Find where the given text appears and provide that cell's center as [X, Y] coordinate. 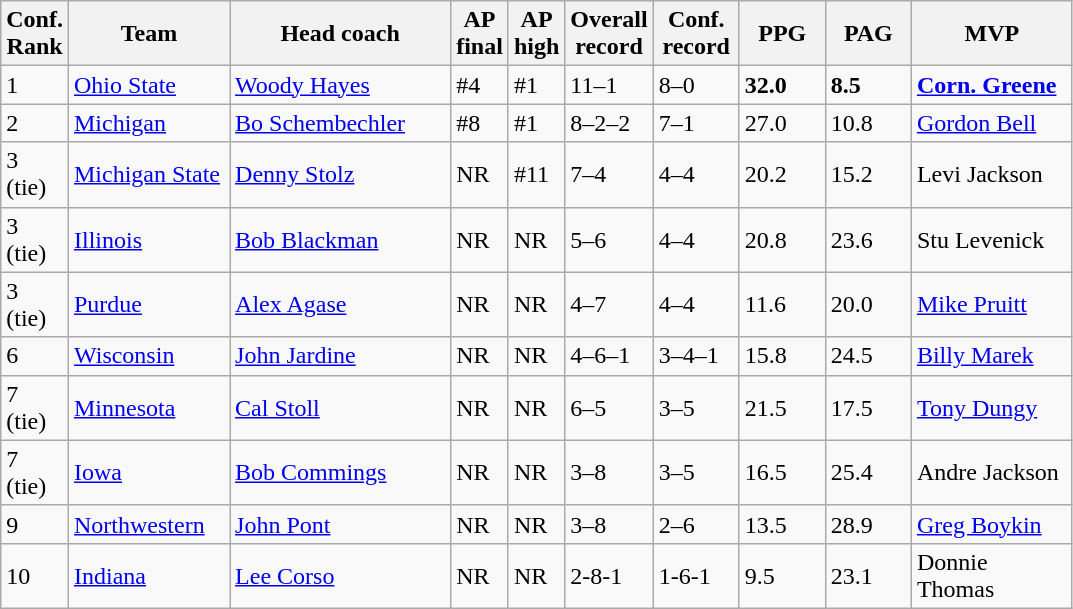
Ohio State [148, 85]
10 [35, 576]
32.0 [782, 85]
PPG [782, 34]
#4 [480, 85]
25.4 [868, 472]
9 [35, 524]
AP high [536, 34]
Billy Marek [992, 356]
6 [35, 356]
#11 [536, 174]
MVP [992, 34]
15.8 [782, 356]
9.5 [782, 576]
Levi Jackson [992, 174]
23.6 [868, 240]
Stu Levenick [992, 240]
28.9 [868, 524]
4–6–1 [609, 356]
Greg Boykin [992, 524]
Michigan State [148, 174]
Mike Pruitt [992, 304]
Lee Corso [340, 576]
8.5 [868, 85]
Minnesota [148, 408]
5–6 [609, 240]
#8 [480, 123]
Bob Commings [340, 472]
John Jardine [340, 356]
20.2 [782, 174]
John Pont [340, 524]
Gordon Bell [992, 123]
Conf. Rank [35, 34]
Michigan [148, 123]
Alex Agase [340, 304]
7–1 [696, 123]
Indiana [148, 576]
10.8 [868, 123]
Bo Schembechler [340, 123]
11–1 [609, 85]
Northwestern [148, 524]
23.1 [868, 576]
20.0 [868, 304]
Tony Dungy [992, 408]
8–2–2 [609, 123]
Team [148, 34]
1-6-1 [696, 576]
Bob Blackman [340, 240]
Denny Stolz [340, 174]
Head coach [340, 34]
21.5 [782, 408]
Corn. Greene [992, 85]
16.5 [782, 472]
6–5 [609, 408]
AP final [480, 34]
4–7 [609, 304]
27.0 [782, 123]
2 [35, 123]
Purdue [148, 304]
17.5 [868, 408]
1 [35, 85]
Cal Stoll [340, 408]
20.8 [782, 240]
13.5 [782, 524]
3–4–1 [696, 356]
7–4 [609, 174]
24.5 [868, 356]
11.6 [782, 304]
Andre Jackson [992, 472]
Woody Hayes [340, 85]
Illinois [148, 240]
Overall record [609, 34]
15.2 [868, 174]
Iowa [148, 472]
2-8-1 [609, 576]
8–0 [696, 85]
Donnie Thomas [992, 576]
Conf. record [696, 34]
PAG [868, 34]
Wisconsin [148, 356]
2–6 [696, 524]
